Identify which cell holds the provided text, then report its (x, y) central coordinate. 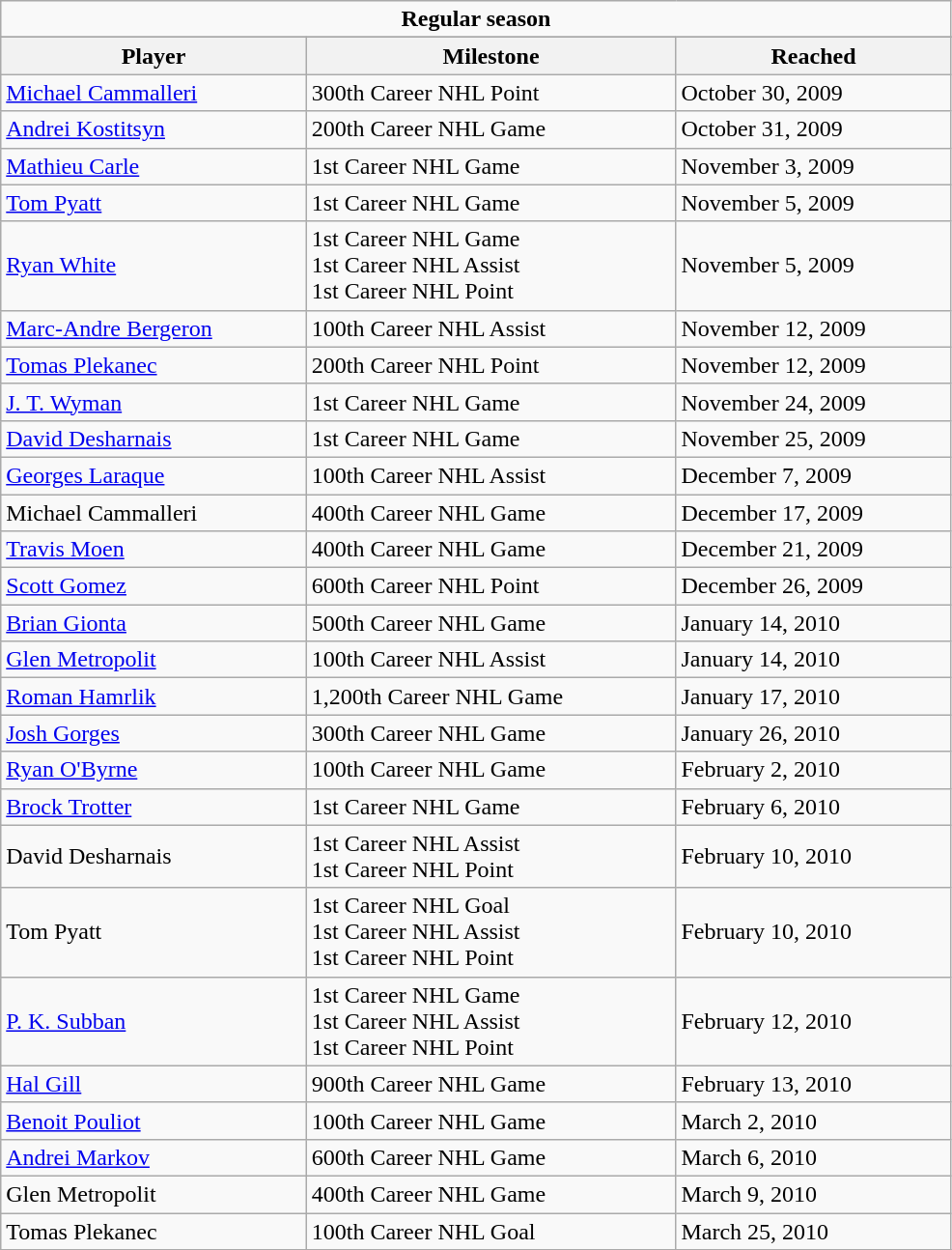
600th Career NHL Point (490, 586)
December 21, 2009 (813, 550)
1st Career NHL Assist1st Career NHL Point (490, 856)
500th Career NHL Game (490, 623)
December 17, 2009 (813, 513)
March 25, 2010 (813, 1232)
Josh Gorges (154, 733)
October 30, 2009 (813, 93)
Marc-Andre Bergeron (154, 328)
Andrei Kostitsyn (154, 129)
February 2, 2010 (813, 770)
Roman Hamrlik (154, 696)
December 7, 2009 (813, 475)
Andrei Markov (154, 1157)
December 26, 2009 (813, 586)
Hal Gill (154, 1084)
February 6, 2010 (813, 807)
Brock Trotter (154, 807)
Milestone (490, 56)
1st Career NHL Goal1st Career NHL Assist1st Career NHL Point (490, 932)
J. T. Wyman (154, 402)
January 17, 2010 (813, 696)
Ryan O'Byrne (154, 770)
March 2, 2010 (813, 1121)
February 13, 2010 (813, 1084)
October 31, 2009 (813, 129)
November 24, 2009 (813, 402)
Brian Gionta (154, 623)
300th Career NHL Game (490, 733)
Mathieu Carle (154, 166)
1,200th Career NHL Game (490, 696)
Travis Moen (154, 550)
March 9, 2010 (813, 1194)
Player (154, 56)
P. K. Subban (154, 1021)
November 25, 2009 (813, 439)
Benoit Pouliot (154, 1121)
Ryan White (154, 266)
January 26, 2010 (813, 733)
600th Career NHL Game (490, 1157)
300th Career NHL Point (490, 93)
100th Career NHL Goal (490, 1232)
Reached (813, 56)
900th Career NHL Game (490, 1084)
November 3, 2009 (813, 166)
February 12, 2010 (813, 1021)
Scott Gomez (154, 586)
200th Career NHL Game (490, 129)
Regular season (476, 19)
March 6, 2010 (813, 1157)
200th Career NHL Point (490, 365)
Georges Laraque (154, 475)
